For the text-containing cell, return its midpoint in (X, Y) coordinate format. 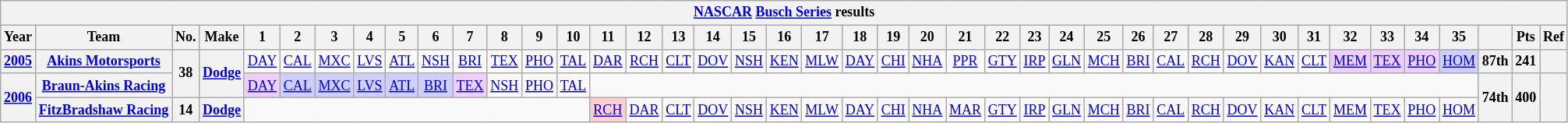
15 (750, 37)
Pts (1526, 37)
8 (505, 37)
Team (103, 37)
38 (185, 73)
18 (860, 37)
28 (1206, 37)
16 (784, 37)
30 (1280, 37)
74th (1495, 97)
2006 (19, 97)
241 (1526, 61)
26 (1138, 37)
6 (436, 37)
21 (966, 37)
Akins Motorsports (103, 61)
NASCAR Busch Series results (784, 12)
13 (678, 37)
2005 (19, 61)
10 (573, 37)
3 (334, 37)
9 (539, 37)
17 (821, 37)
Braun-Akins Racing (103, 86)
27 (1171, 37)
7 (470, 37)
87th (1495, 61)
29 (1242, 37)
Year (19, 37)
Make (222, 37)
No. (185, 37)
FitzBradshaw Racing (103, 109)
5 (402, 37)
25 (1104, 37)
11 (608, 37)
23 (1035, 37)
24 (1067, 37)
400 (1526, 97)
31 (1314, 37)
34 (1421, 37)
1 (262, 37)
32 (1351, 37)
2 (298, 37)
19 (893, 37)
Ref (1554, 37)
4 (369, 37)
12 (644, 37)
20 (927, 37)
MAR (966, 109)
22 (1002, 37)
PPR (966, 61)
33 (1387, 37)
35 (1459, 37)
